Extract the [X, Y] coordinate from the center of the cell holding the provided text.  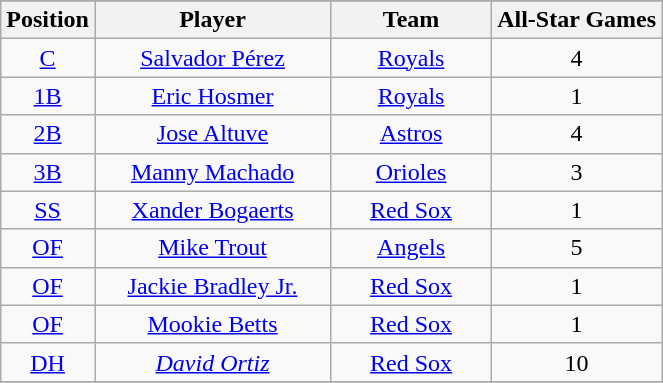
Astros [412, 134]
3B [48, 172]
SS [48, 210]
Manny Machado [212, 172]
2B [48, 134]
Mookie Betts [212, 324]
Jose Altuve [212, 134]
Team [412, 20]
Position [48, 20]
Mike Trout [212, 248]
Xander Bogaerts [212, 210]
Jackie Bradley Jr. [212, 286]
C [48, 58]
1B [48, 96]
DH [48, 362]
David Ortiz [212, 362]
5 [577, 248]
All-Star Games [577, 20]
Eric Hosmer [212, 96]
Orioles [412, 172]
Player [212, 20]
3 [577, 172]
Salvador Pérez [212, 58]
10 [577, 362]
Angels [412, 248]
